Extract the (x, y) coordinate from the center of the cell holding the provided text.  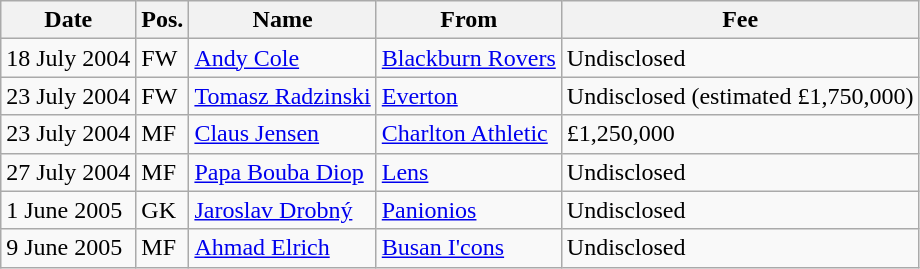
9 June 2005 (68, 248)
Undisclosed (estimated £1,750,000) (740, 96)
Claus Jensen (282, 134)
Name (282, 20)
£1,250,000 (740, 134)
Date (68, 20)
Panionios (468, 210)
Everton (468, 96)
From (468, 20)
18 July 2004 (68, 58)
Fee (740, 20)
Busan I'cons (468, 248)
Andy Cole (282, 58)
Lens (468, 172)
Pos. (162, 20)
Blackburn Rovers (468, 58)
27 July 2004 (68, 172)
1 June 2005 (68, 210)
Jaroslav Drobný (282, 210)
Tomasz Radzinski (282, 96)
Ahmad Elrich (282, 248)
GK (162, 210)
Charlton Athletic (468, 134)
Papa Bouba Diop (282, 172)
